Provide the (X, Y) coordinate of the cell's center where the given text is located.  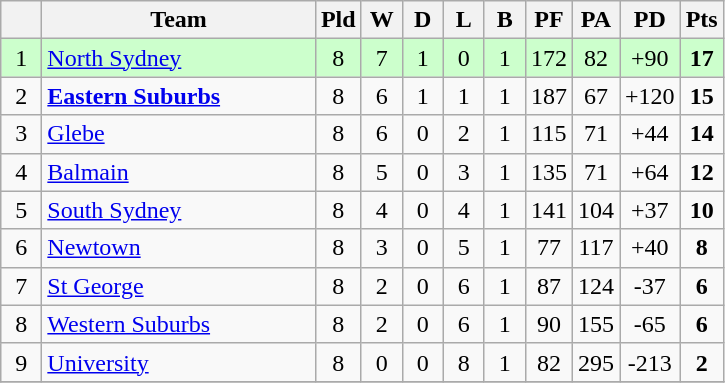
D (422, 20)
Western Suburbs (179, 324)
14 (702, 134)
+37 (650, 210)
172 (548, 58)
+120 (650, 96)
155 (596, 324)
North Sydney (179, 58)
9 (22, 362)
-213 (650, 362)
L (464, 20)
90 (548, 324)
W (382, 20)
135 (548, 172)
PA (596, 20)
Team (179, 20)
87 (548, 286)
295 (596, 362)
Pts (702, 20)
-37 (650, 286)
B (504, 20)
St George (179, 286)
+40 (650, 248)
Balmain (179, 172)
187 (548, 96)
+90 (650, 58)
PF (548, 20)
67 (596, 96)
Pld (338, 20)
77 (548, 248)
+44 (650, 134)
115 (548, 134)
Glebe (179, 134)
15 (702, 96)
+64 (650, 172)
124 (596, 286)
Eastern Suburbs (179, 96)
117 (596, 248)
12 (702, 172)
104 (596, 210)
Newtown (179, 248)
141 (548, 210)
University (179, 362)
-65 (650, 324)
South Sydney (179, 210)
17 (702, 58)
10 (702, 210)
PD (650, 20)
